For the text-containing cell, return its midpoint in (x, y) coordinate format. 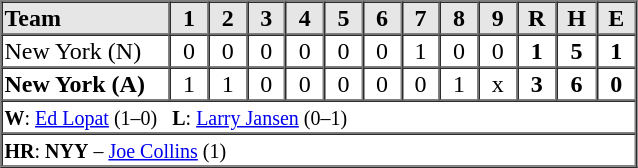
E (616, 18)
New York (N) (86, 50)
2 (228, 18)
New York (A) (86, 84)
HR: NYY – Joe Collins (1) (319, 150)
H (577, 18)
Team (86, 18)
9 (498, 18)
W: Ed Lopat (1–0) L: Larry Jansen (0–1) (319, 116)
4 (306, 18)
x (498, 84)
8 (460, 18)
R (537, 18)
7 (420, 18)
